Search for the cell housing the specified text and yield its (X, Y) center coordinate. 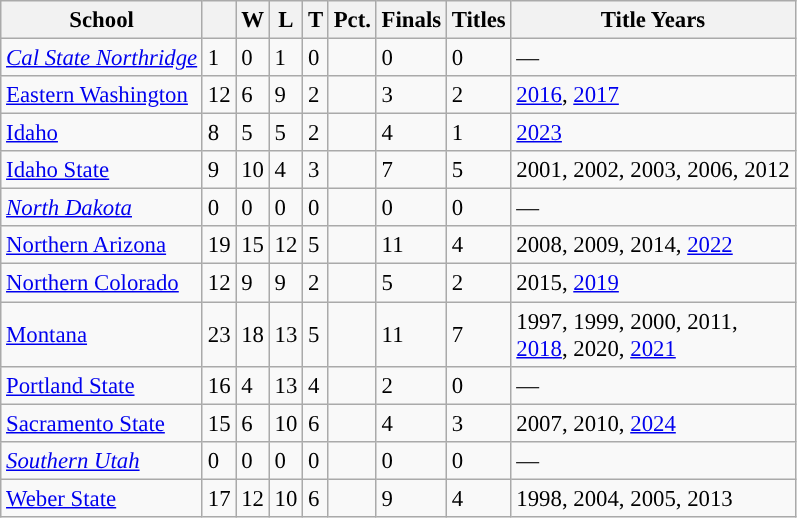
Southern Utah (102, 460)
2016, 2017 (653, 95)
18 (252, 334)
16 (218, 385)
Finals (411, 20)
2007, 2010, 2024 (653, 423)
Idaho State (102, 170)
North Dakota (102, 208)
2008, 2009, 2014, 2022 (653, 245)
T (316, 20)
2001, 2002, 2003, 2006, 2012 (653, 170)
Cal State Northridge (102, 58)
1998, 2004, 2005, 2013 (653, 498)
Title Years (653, 20)
17 (218, 498)
Pct. (352, 20)
1997, 1999, 2000, 2011,2018, 2020, 2021 (653, 334)
W (252, 20)
2015, 2019 (653, 283)
19 (218, 245)
Idaho (102, 133)
Northern Colorado (102, 283)
2023 (653, 133)
Portland State (102, 385)
8 (218, 133)
Sacramento State (102, 423)
23 (218, 334)
Eastern Washington (102, 95)
Weber State (102, 498)
Titles (478, 20)
School (102, 20)
Northern Arizona (102, 245)
L (286, 20)
Montana (102, 334)
